Return [x, y] of the center of cell containing provided text 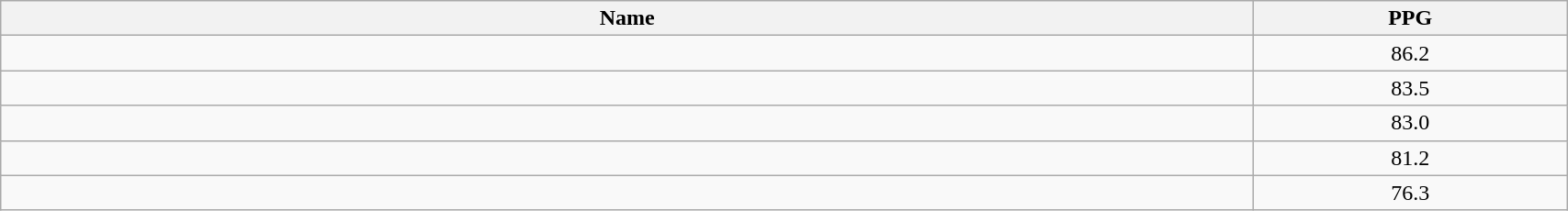
83.5 [1411, 88]
PPG [1411, 18]
Name [627, 18]
86.2 [1411, 53]
76.3 [1411, 193]
83.0 [1411, 123]
81.2 [1411, 158]
